Identify which cell holds the provided text, then report its [x, y] central coordinate. 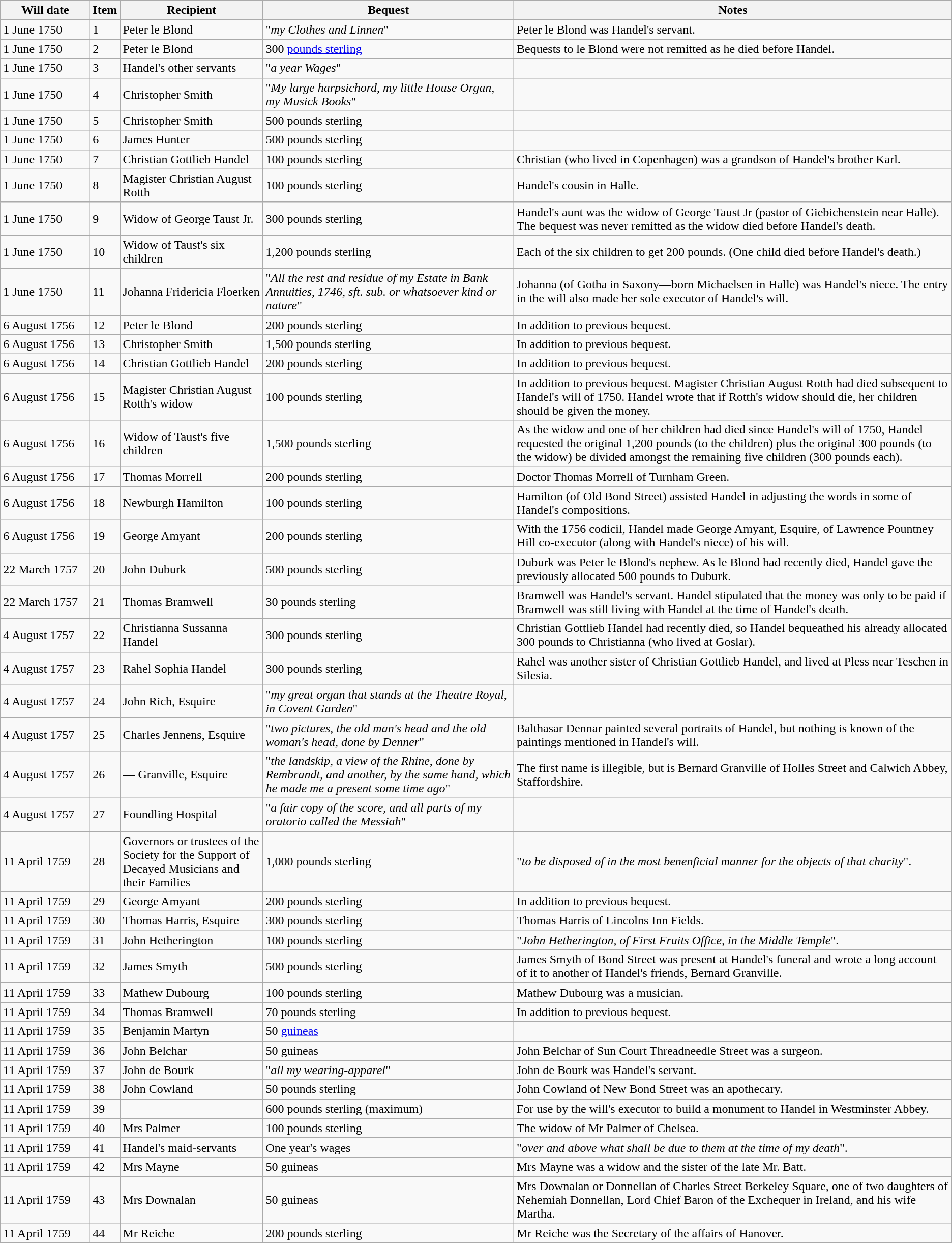
Rahel was another sister of Christian Gottlieb Handel, and lived at Pless near Teschen in Silesia. [732, 669]
— Granville, Esquire [191, 774]
33 [105, 993]
Benjamin Martyn [191, 1031]
Johanna (of Gotha in Saxony—born Michaelsen in Halle) was Handel's niece. The entry in the will also made her sole executor of Handel's will. [732, 292]
24 [105, 701]
Balthasar Dennar painted several portraits of Handel, but nothing is known of the paintings mentioned in Handel's will. [732, 735]
Rahel Sophia Handel [191, 669]
Widow of George Taust Jr. [191, 219]
Widow of Taust's six children [191, 251]
30 [105, 921]
"John Hetherington, of First Fruits Office, in the Middle Temple". [732, 940]
John Cowland of New Bond Street was an apothecary. [732, 1089]
"my great organ that stands at the Theatre Royal, in Covent Garden" [389, 701]
32 [105, 967]
Bequest [389, 10]
Christian Gottlieb Handel had recently died, so Handel bequeathed his already allocated 300 pounds to Christianna (who lived at Goslar). [732, 635]
Newburgh Hamilton [191, 503]
James Smyth of Bond Street was present at Handel's funeral and wrote a long account of it to another of Handel's friends, Bernard Granville. [732, 967]
Recipient [191, 10]
40 [105, 1128]
23 [105, 669]
Mr Reiche [191, 1233]
22 [105, 635]
"two pictures, the old man's head and the old woman's head, done by Denner" [389, 735]
Mathew Dubourg was a musician. [732, 993]
35 [105, 1031]
With the 1756 codicil, Handel made George Amyant, Esquire, of Lawrence Pountney Hill co-executor (along with Handel's niece) of his will. [732, 536]
Thomas Morrell [191, 477]
31 [105, 940]
Widow of Taust's five children [191, 444]
John Belchar of Sun Court Threadneedle Street was a surgeon. [732, 1051]
"a year Wages" [389, 68]
Each of the six children to get 200 pounds. (One child died before Handel's death.) [732, 251]
One year's wages [389, 1147]
John de Bourk [191, 1070]
Magister Christian August Rotth [191, 185]
John Belchar [191, 1051]
21 [105, 602]
39 [105, 1109]
"All the rest and residue of my Estate in Bank Annuities, 1746, sft. sub. or whatsoever kind or nature" [389, 292]
5 [105, 121]
Christianna Sussanna Handel [191, 635]
Notes [732, 10]
James Hunter [191, 140]
Handel's other servants [191, 68]
37 [105, 1070]
30 pounds sterling [389, 602]
15 [105, 397]
10 [105, 251]
Foundling Hospital [191, 814]
50 pounds sterling [389, 1089]
13 [105, 344]
70 pounds sterling [389, 1012]
20 [105, 569]
John Cowland [191, 1089]
Mr Reiche was the Secretary of the affairs of Hanover. [732, 1233]
Doctor Thomas Morrell of Turnham Green. [732, 477]
John Hetherington [191, 940]
Christian (who lived in Copenhagen) was a grandson of Handel's brother Karl. [732, 159]
Handel's cousin in Halle. [732, 185]
"to be disposed of in the most benenficial manner for the objects of that charity". [732, 862]
"my Clothes and Linnen" [389, 30]
38 [105, 1089]
James Smyth [191, 967]
Mrs Mayne was a widow and the sister of the late Mr. Batt. [732, 1167]
"all my wearing-apparel" [389, 1070]
19 [105, 536]
25 [105, 735]
12 [105, 325]
Handel's maid-servants [191, 1147]
3 [105, 68]
The first name is illegible, but is Bernard Granville of Holles Street and Calwich Abbey, Staffordshire. [732, 774]
34 [105, 1012]
28 [105, 862]
9 [105, 219]
44 [105, 1233]
Governors or trustees of the Society for the Support of Decayed Musicians and their Families [191, 862]
Peter le Blond was Handel's servant. [732, 30]
42 [105, 1167]
41 [105, 1147]
7 [105, 159]
Thomas Harris, Esquire [191, 921]
"over and above what shall be due to them at the time of my death". [732, 1147]
Charles Jennens, Esquire [191, 735]
29 [105, 902]
43 [105, 1200]
1 [105, 30]
Mrs Downalan [191, 1200]
1,000 pounds sterling [389, 862]
John Duburk [191, 569]
"the landskip, a view of the Rhine, done by Rembrandt, and another, by the same hand, which he made me a present some time ago" [389, 774]
For use by the will's executor to build a monument to Handel in Westminster Abbey. [732, 1109]
36 [105, 1051]
2 [105, 49]
11 [105, 292]
16 [105, 444]
6 [105, 140]
Johanna Fridericia Floerken [191, 292]
"My large harpsichord, my little House Organ, my Musick Books" [389, 95]
Mrs Palmer [191, 1128]
1,200 pounds sterling [389, 251]
18 [105, 503]
Will date [45, 10]
Hamilton (of Old Bond Street) assisted Handel in adjusting the words in some of Handel's compositions. [732, 503]
Duburk was Peter le Blond's nephew. As le Blond had recently died, Handel gave the previously allocated 500 pounds to Duburk. [732, 569]
John de Bourk was Handel's servant. [732, 1070]
17 [105, 477]
Item [105, 10]
4 [105, 95]
14 [105, 364]
26 [105, 774]
The widow of Mr Palmer of Chelsea. [732, 1128]
27 [105, 814]
"a fair copy of the score, and all parts of my oratorio called the Messiah" [389, 814]
John Rich, Esquire [191, 701]
Bequests to le Blond were not remitted as he died before Handel. [732, 49]
Thomas Harris of Lincolns Inn Fields. [732, 921]
Magister Christian August Rotth's widow [191, 397]
Mrs Mayne [191, 1167]
Mathew Dubourg [191, 993]
600 pounds sterling (maximum) [389, 1109]
8 [105, 185]
